From the cell containing the given text, extract its center point as (X, Y) coordinate. 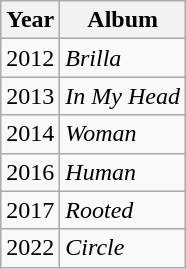
2022 (30, 248)
Woman (123, 134)
2013 (30, 96)
Circle (123, 248)
Human (123, 172)
2016 (30, 172)
Album (123, 20)
2017 (30, 210)
Brilla (123, 58)
Year (30, 20)
Rooted (123, 210)
In My Head (123, 96)
2014 (30, 134)
2012 (30, 58)
